Return (x, y) of the center of cell containing provided text 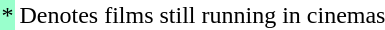
* (8, 15)
